Search for the cell housing the specified text and yield its [X, Y] center coordinate. 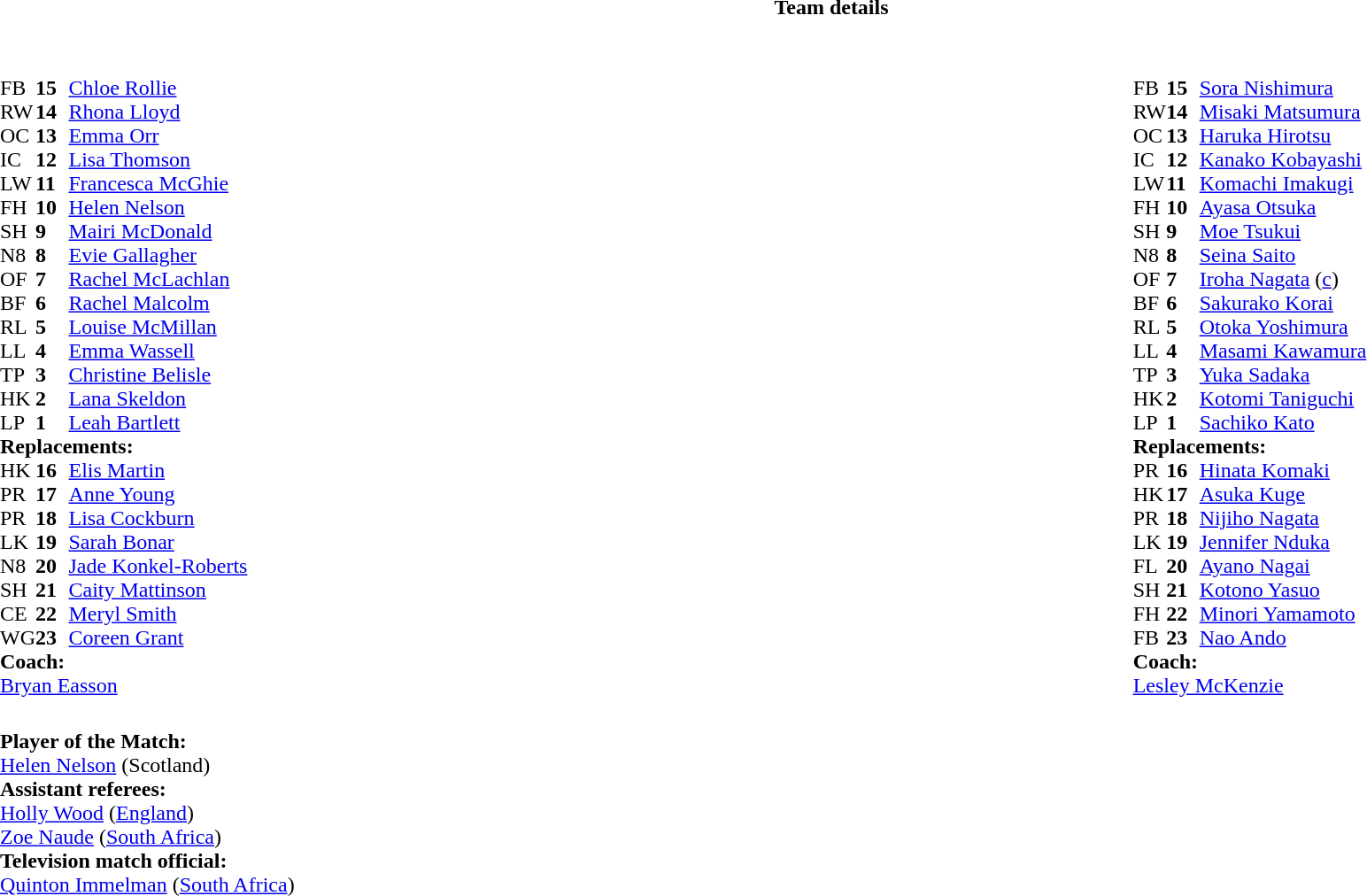
Emma Wassell [158, 351]
Rhona Lloyd [158, 112]
Sachiko Kato [1284, 423]
Elis Martin [158, 471]
WG [18, 637]
Lisa Thomson [158, 159]
Jennifer Nduka [1284, 542]
Helen Nelson [158, 207]
Lisa Cockburn [158, 519]
Ayano Nagai [1284, 567]
Kanako Kobayashi [1284, 159]
Masami Kawamura [1284, 351]
Kotomi Taniguchi [1284, 398]
Ayasa Otsuka [1284, 207]
Iroha Nagata (c) [1284, 280]
Coreen Grant [158, 637]
Yuka Sadaka [1284, 375]
Rachel McLachlan [158, 280]
Otoka Yoshimura [1284, 328]
Sora Nishimura [1284, 89]
Christine Belisle [158, 375]
FL [1150, 567]
Chloe Rollie [158, 89]
Leah Bartlett [158, 423]
Hinata Komaki [1284, 471]
Asuka Kuge [1284, 494]
Seina Saito [1284, 255]
Kotono Yasuo [1284, 590]
Lana Skeldon [158, 398]
Nijiho Nagata [1284, 519]
Meryl Smith [158, 614]
Bryan Easson [124, 685]
Komachi Imakugi [1284, 184]
Emma Orr [158, 136]
Evie Gallagher [158, 255]
Haruka Hirotsu [1284, 136]
CE [18, 614]
Mairi McDonald [158, 232]
Minori Yamamoto [1284, 614]
Nao Ando [1284, 637]
Lesley McKenzie [1250, 685]
Misaki Matsumura [1284, 112]
Caity Mattinson [158, 590]
Sarah Bonar [158, 542]
Sakurako Korai [1284, 303]
Anne Young [158, 494]
Francesca McGhie [158, 184]
Moe Tsukui [1284, 232]
Jade Konkel-Roberts [158, 567]
Louise McMillan [158, 328]
Rachel Malcolm [158, 303]
